Provide the [X, Y] coordinate of the cell's center where the given text is located.  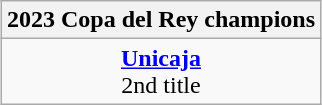
2023 Copa del Rey champions [160, 20]
Unicaja2nd title [160, 72]
